Scan for the cell matching the given text and deliver its (x, y) coordinate at center. 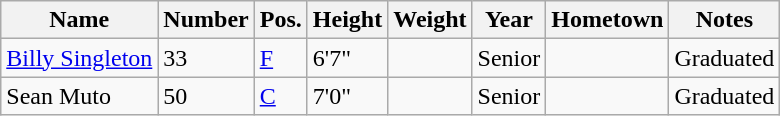
Number (206, 20)
F (280, 58)
6'7" (347, 58)
Weight (430, 20)
Hometown (608, 20)
50 (206, 96)
C (280, 96)
Height (347, 20)
Notes (724, 20)
33 (206, 58)
Pos. (280, 20)
Sean Muto (80, 96)
Year (509, 20)
Billy Singleton (80, 58)
Name (80, 20)
7'0" (347, 96)
